Capture the cell that displays the provided text and extract its (x, y) central coordinate. 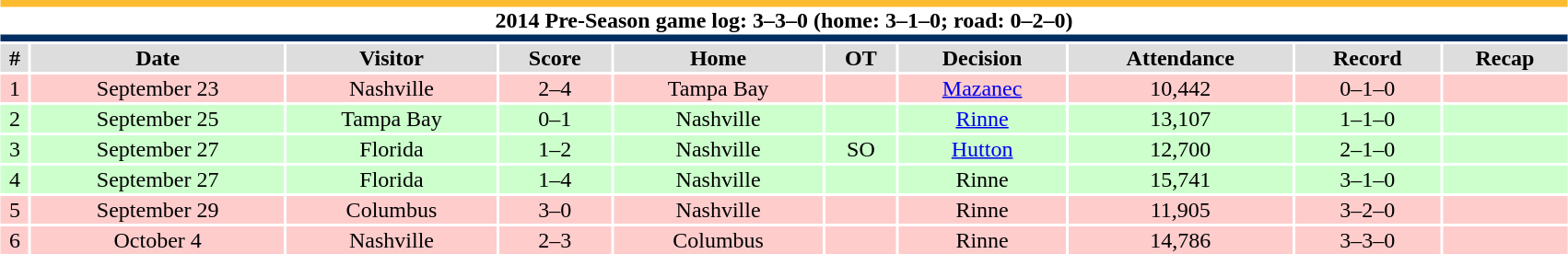
1–4 (555, 179)
13,107 (1181, 119)
12,700 (1181, 149)
Recap (1505, 58)
1–1–0 (1367, 119)
1 (15, 88)
Mazanec (982, 88)
# (15, 58)
15,741 (1181, 179)
11,905 (1181, 210)
4 (15, 179)
September 29 (158, 210)
3–1–0 (1367, 179)
10,442 (1181, 88)
Attendance (1181, 58)
2–1–0 (1367, 149)
2–3 (555, 240)
2–4 (555, 88)
Record (1367, 58)
2014 Pre-Season game log: 3–3–0 (home: 3–1–0; road: 0–2–0) (784, 20)
Visitor (392, 58)
October 4 (158, 240)
Score (555, 58)
Date (158, 58)
1–2 (555, 149)
September 23 (158, 88)
Hutton (982, 149)
0–1–0 (1367, 88)
Decision (982, 58)
3 (15, 149)
3–0 (555, 210)
OT (860, 58)
2 (15, 119)
0–1 (555, 119)
5 (15, 210)
3–2–0 (1367, 210)
6 (15, 240)
3–3–0 (1367, 240)
SO (860, 149)
September 25 (158, 119)
Home (719, 58)
14,786 (1181, 240)
